Find where the given text appears and provide that cell's center as [X, Y] coordinate. 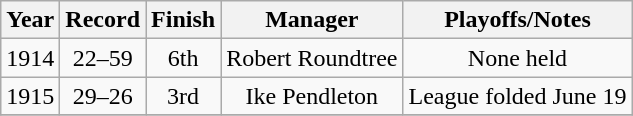
None held [518, 58]
3rd [184, 96]
22–59 [103, 58]
Manager [312, 20]
Robert Roundtree [312, 58]
Record [103, 20]
Year [30, 20]
Ike Pendleton [312, 96]
1915 [30, 96]
Playoffs/Notes [518, 20]
1914 [30, 58]
29–26 [103, 96]
6th [184, 58]
Finish [184, 20]
League folded June 19 [518, 96]
